Output the [X, Y] coordinate of the center of the cell containing the given text.  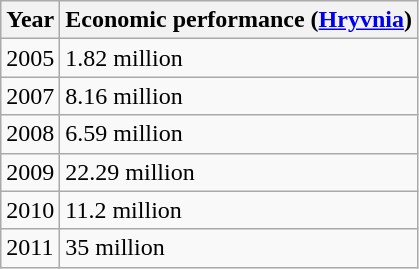
2011 [30, 248]
Year [30, 20]
2007 [30, 96]
2009 [30, 172]
6.59 million [239, 134]
8.16 million [239, 96]
35 million [239, 248]
2005 [30, 58]
11.2 million [239, 210]
1.82 million [239, 58]
2010 [30, 210]
22.29 million [239, 172]
Economic performance (Hryvnia) [239, 20]
2008 [30, 134]
